Output the [X, Y] coordinate of the center of the cell containing the given text.  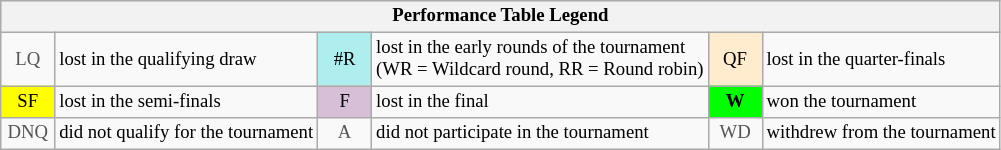
won the tournament [881, 102]
lost in the qualifying draw [186, 60]
did not qualify for the tournament [186, 134]
W [735, 102]
SF [28, 102]
F [345, 102]
#R [345, 60]
WD [735, 134]
withdrew from the tournament [881, 134]
LQ [28, 60]
DNQ [28, 134]
QF [735, 60]
lost in the final [540, 102]
lost in the quarter-finals [881, 60]
lost in the semi-finals [186, 102]
did not participate in the tournament [540, 134]
lost in the early rounds of the tournament(WR = Wildcard round, RR = Round robin) [540, 60]
A [345, 134]
Performance Table Legend [500, 16]
